Output the [X, Y] coordinate of the center of the cell containing the given text.  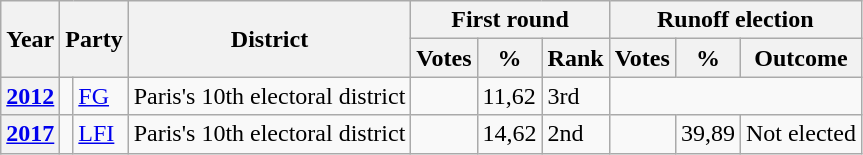
11,62 [510, 96]
39,89 [708, 134]
Not elected [800, 134]
2nd [576, 134]
14,62 [510, 134]
Party [94, 39]
Runoff election [735, 20]
District [270, 39]
First round [510, 20]
Outcome [800, 58]
2017 [30, 134]
2012 [30, 96]
3rd [576, 96]
FG [100, 96]
LFI [100, 134]
Year [30, 39]
Rank [576, 58]
